Output the (X, Y) coordinate of the center of the cell containing the given text.  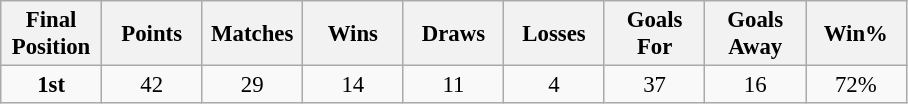
37 (654, 85)
Win% (856, 34)
Goals For (654, 34)
16 (756, 85)
1st (52, 85)
Matches (252, 34)
11 (454, 85)
4 (554, 85)
14 (354, 85)
Losses (554, 34)
Goals Away (756, 34)
Points (152, 34)
Draws (454, 34)
Final Position (52, 34)
Wins (354, 34)
42 (152, 85)
29 (252, 85)
72% (856, 85)
